Locate the cell with the specified text and output its (X, Y) center coordinate. 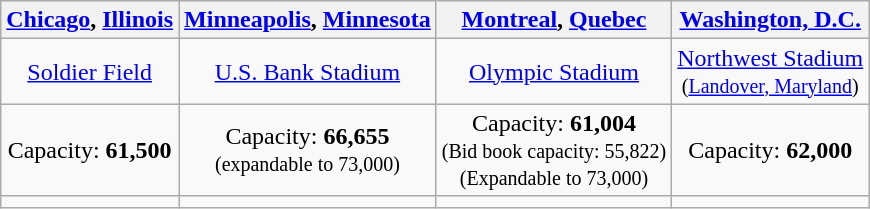
Minneapolis, Minnesota (308, 20)
Montreal, Quebec (554, 20)
Washington, D.C. (770, 20)
Olympic Stadium (554, 72)
Capacity: 61,004(Bid book capacity: 55,822)(Expandable to 73,000) (554, 150)
Capacity: 61,500 (90, 150)
Chicago, Illinois (90, 20)
U.S. Bank Stadium (308, 72)
Capacity: 66,655(expandable to 73,000) (308, 150)
Soldier Field (90, 72)
Capacity: 62,000 (770, 150)
Northwest Stadium(Landover, Maryland) (770, 72)
